Determine the [x, y] coordinate at the center of the cell enclosing the given text.  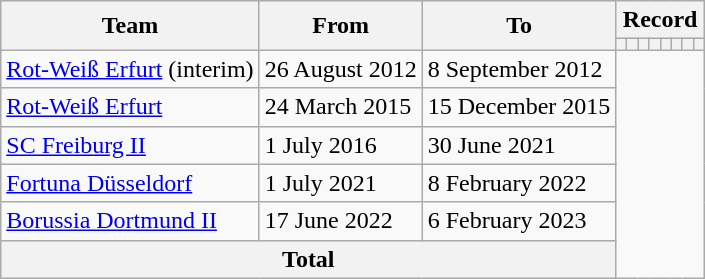
15 December 2015 [519, 107]
30 June 2021 [519, 145]
Borussia Dortmund II [130, 221]
24 March 2015 [340, 107]
17 June 2022 [340, 221]
Total [308, 259]
1 July 2021 [340, 183]
26 August 2012 [340, 69]
8 February 2022 [519, 183]
1 July 2016 [340, 145]
6 February 2023 [519, 221]
From [340, 26]
Fortuna Düsseldorf [130, 183]
Record [660, 20]
Rot-Weiß Erfurt (interim) [130, 69]
To [519, 26]
8 September 2012 [519, 69]
Team [130, 26]
SC Freiburg II [130, 145]
Rot-Weiß Erfurt [130, 107]
